Determine the (x, y) coordinate at the center of the cell enclosing the given text.  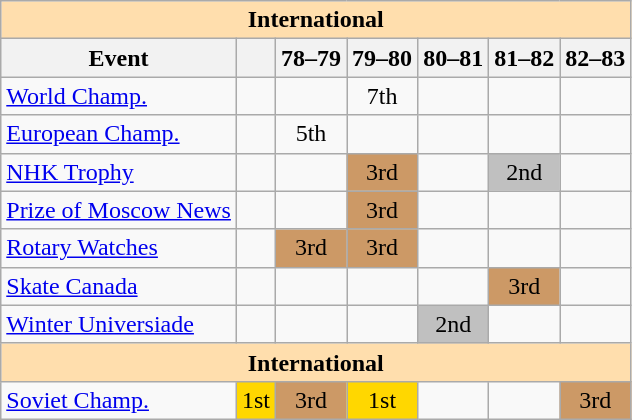
Prize of Moscow News (119, 210)
Soviet Champ. (119, 400)
Skate Canada (119, 286)
81–82 (524, 58)
Winter Universiade (119, 324)
European Champ. (119, 134)
5th (312, 134)
NHK Trophy (119, 172)
79–80 (382, 58)
82–83 (596, 58)
Rotary Watches (119, 248)
78–79 (312, 58)
World Champ. (119, 96)
Event (119, 58)
80–81 (454, 58)
7th (382, 96)
